Find where the given text appears and provide that cell's center as [x, y] coordinate. 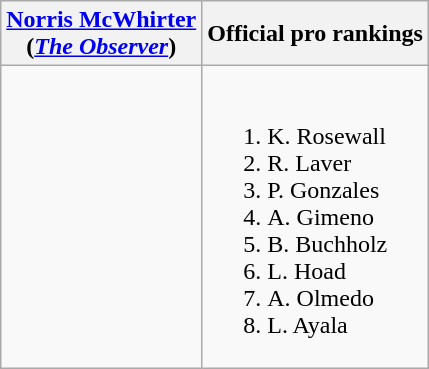
Norris McWhirter(The Observer) [102, 34]
K. Rosewall R. Laver P. Gonzales A. Gimeno B. Buchholz L. Hoad A. Olmedo L. Ayala [316, 217]
Official pro rankings [316, 34]
